Find where the given text appears and provide that cell's center as [x, y] coordinate. 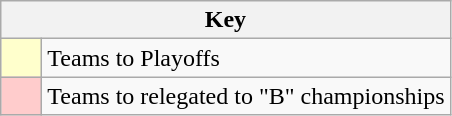
Teams to relegated to "B" championships [246, 96]
Teams to Playoffs [246, 58]
Key [226, 20]
